Extract the (X, Y) coordinate from the center of the cell holding the provided text.  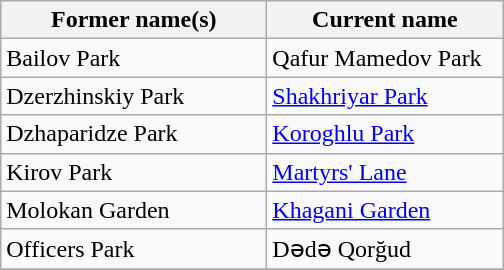
Former name(s) (134, 20)
Martyrs' Lane (385, 172)
Kirov Park (134, 172)
Qafur Mamedov Park (385, 58)
Shakhriyar Park (385, 96)
Officers Park (134, 249)
Bailov Park (134, 58)
Current name (385, 20)
Dədə Qorğud (385, 249)
Dzerzhinskiy Park (134, 96)
Molokan Garden (134, 210)
Koroghlu Park (385, 134)
Khagani Garden (385, 210)
Dzhaparidze Park (134, 134)
